Extract the (X, Y) coordinate from the center of the cell holding the provided text.  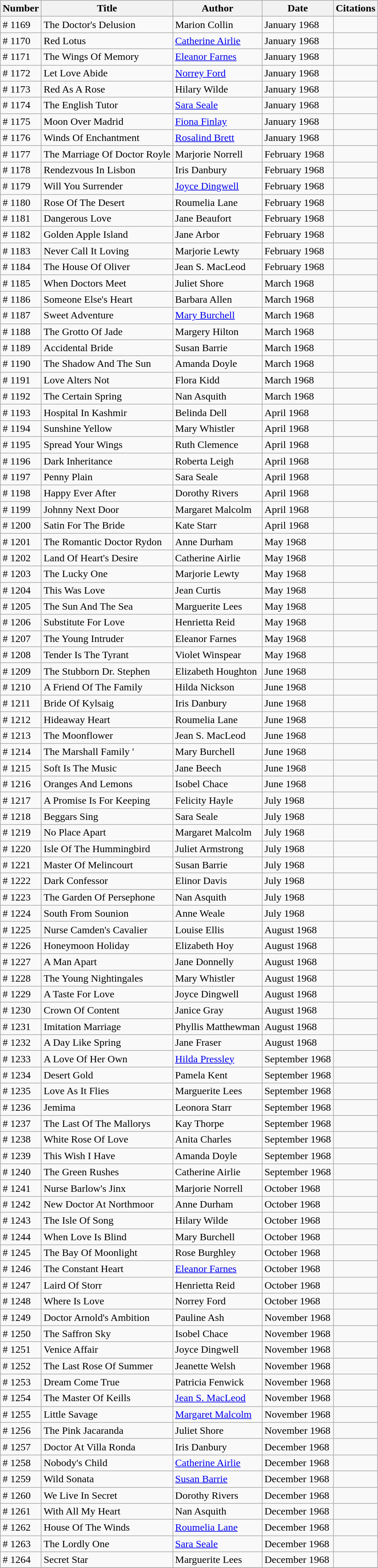
Hilda Nickson (217, 687)
# 1215 (21, 768)
Nobody's Child (107, 1463)
# 1252 (21, 1366)
# 1234 (21, 1075)
A Day Like Spring (107, 1043)
Substitute For Love (107, 622)
The House Of Oliver (107, 267)
A Love Of Her Own (107, 1059)
Rendezvous In Lisbon (107, 170)
Flora Kidd (217, 380)
Crown Of Content (107, 1011)
Desert Gold (107, 1075)
# 1258 (21, 1463)
White Rose Of Love (107, 1140)
# 1214 (21, 752)
The Shadow And The Sun (107, 364)
# 1193 (21, 412)
# 1245 (21, 1253)
Wild Sonata (107, 1479)
The Stubborn Dr. Stephen (107, 671)
Johnny Next Door (107, 510)
Golden Apple Island (107, 235)
Spread Your Wings (107, 445)
The Marriage Of Doctor Royle (107, 154)
# 1185 (21, 283)
# 1172 (21, 73)
# 1201 (21, 542)
Elizabeth Hoy (217, 946)
# 1222 (21, 881)
Jane Fraser (217, 1043)
# 1228 (21, 978)
Citations (355, 8)
# 1188 (21, 332)
The Doctor's Delusion (107, 25)
# 1186 (21, 299)
Jane Donnelly (217, 962)
# 1247 (21, 1285)
Louise Ellis (217, 929)
# 1227 (21, 962)
Doctor Arnold's Ambition (107, 1317)
Beggars Sing (107, 816)
# 1174 (21, 105)
The Bay Of Moonlight (107, 1253)
# 1210 (21, 687)
New Doctor At Northmoor (107, 1204)
Juliet Armstrong (217, 849)
Kate Starr (217, 526)
Anne Weale (217, 913)
Rose Burghley (217, 1253)
The Marshall Family ' (107, 752)
# 1173 (21, 89)
# 1236 (21, 1107)
Hospital In Kashmir (107, 412)
# 1246 (21, 1269)
The Master Of Keills (107, 1398)
The Young Nightingales (107, 978)
Will You Surrender (107, 186)
Moon Over Madrid (107, 121)
A Promise Is For Keeping (107, 800)
# 1190 (21, 364)
The Young Intruder (107, 639)
# 1218 (21, 816)
Laird Of Storr (107, 1285)
# 1223 (21, 897)
# 1202 (21, 558)
Land Of Heart's Desire (107, 558)
Isle Of The Hummingbird (107, 849)
# 1180 (21, 203)
Red As A Rose (107, 89)
Penny Plain (107, 477)
Title (107, 8)
The Green Rushes (107, 1172)
# 1182 (21, 235)
# 1251 (21, 1350)
Rose Of The Desert (107, 203)
Elizabeth Houghton (217, 671)
Kay Thorpe (217, 1123)
Pauline Ash (217, 1317)
# 1189 (21, 348)
The Lordly One (107, 1544)
# 1226 (21, 946)
# 1203 (21, 574)
Leonora Starr (217, 1107)
# 1225 (21, 929)
Date (298, 8)
# 1187 (21, 315)
Little Savage (107, 1414)
# 1200 (21, 526)
This Wish I Have (107, 1156)
# 1264 (21, 1560)
Ruth Clemence (217, 445)
Margery Hilton (217, 332)
# 1169 (21, 25)
Oranges And Lemons (107, 784)
# 1176 (21, 138)
# 1184 (21, 267)
# 1238 (21, 1140)
# 1192 (21, 396)
With All My Heart (107, 1512)
Barbara Allen (217, 299)
House Of The Winds (107, 1528)
Violet Winspear (217, 655)
# 1237 (21, 1123)
# 1191 (21, 380)
# 1231 (21, 1027)
Doctor At Villa Ronda (107, 1447)
Patricia Fenwick (217, 1382)
Venice Affair (107, 1350)
Sunshine Yellow (107, 428)
Let Love Abide (107, 73)
A Friend Of The Family (107, 687)
# 1221 (21, 865)
Love As It Flies (107, 1091)
Happy Ever After (107, 493)
# 1262 (21, 1528)
# 1181 (21, 219)
Secret Star (107, 1560)
The Last Of The Mallorys (107, 1123)
Where Is Love (107, 1301)
Jemima (107, 1107)
Soft Is The Music (107, 768)
# 1211 (21, 703)
# 1208 (21, 655)
The Constant Heart (107, 1269)
# 1250 (21, 1334)
The Grotto Of Jade (107, 332)
# 1260 (21, 1495)
No Place Apart (107, 833)
# 1261 (21, 1512)
Dream Come True (107, 1382)
The Lucky One (107, 574)
Satin For The Bride (107, 526)
# 1257 (21, 1447)
Jane Arbor (217, 235)
The Pink Jacaranda (107, 1430)
The Certain Spring (107, 396)
# 1212 (21, 720)
The English Tutor (107, 105)
# 1240 (21, 1172)
# 1175 (21, 121)
Marion Collin (217, 25)
Janice Gray (217, 1011)
# 1206 (21, 622)
Pamela Kent (217, 1075)
Jane Beaufort (217, 219)
# 1197 (21, 477)
# 1244 (21, 1237)
The Isle Of Song (107, 1220)
Master Of Melincourt (107, 865)
When Doctors Meet (107, 283)
Hideaway Heart (107, 720)
Belinda Dell (217, 412)
# 1198 (21, 493)
Felicity Hayle (217, 800)
Dangerous Love (107, 219)
# 1195 (21, 445)
Jean Curtis (217, 590)
Nurse Barlow's Jinx (107, 1188)
Number (21, 8)
Dark Inheritance (107, 461)
# 1213 (21, 736)
# 1171 (21, 57)
# 1179 (21, 186)
# 1254 (21, 1398)
Bride Of Kylsaig (107, 703)
We Live In Secret (107, 1495)
# 1170 (21, 41)
# 1256 (21, 1430)
Never Call It Loving (107, 251)
The Romantic Doctor Rydon (107, 542)
# 1183 (21, 251)
The Sun And The Sea (107, 606)
# 1263 (21, 1544)
# 1239 (21, 1156)
Honeymoon Holiday (107, 946)
The Wings Of Memory (107, 57)
The Moonflower (107, 736)
Fiona Finlay (217, 121)
Red Lotus (107, 41)
# 1248 (21, 1301)
# 1196 (21, 461)
# 1204 (21, 590)
# 1220 (21, 849)
Hilda Pressley (217, 1059)
# 1232 (21, 1043)
# 1241 (21, 1188)
# 1205 (21, 606)
# 1259 (21, 1479)
Anita Charles (217, 1140)
Jane Beech (217, 768)
A Taste For Love (107, 994)
Author (217, 8)
# 1207 (21, 639)
# 1253 (21, 1382)
Dark Confessor (107, 881)
The Saffron Sky (107, 1334)
Someone Else's Heart (107, 299)
Rosalind Brett (217, 138)
# 1243 (21, 1220)
Nurse Camden's Cavalier (107, 929)
Tender Is The Tyrant (107, 655)
# 1219 (21, 833)
The Garden Of Persephone (107, 897)
Phyllis Matthewman (217, 1027)
# 1216 (21, 784)
# 1233 (21, 1059)
This Was Love (107, 590)
# 1224 (21, 913)
Love Alters Not (107, 380)
# 1217 (21, 800)
A Man Apart (107, 962)
# 1199 (21, 510)
Accidental Bride (107, 348)
# 1177 (21, 154)
# 1242 (21, 1204)
Winds Of Enchantment (107, 138)
Sweet Adventure (107, 315)
# 1235 (21, 1091)
# 1209 (21, 671)
# 1178 (21, 170)
# 1255 (21, 1414)
# 1229 (21, 994)
Imitation Marriage (107, 1027)
When Love Is Blind (107, 1237)
# 1230 (21, 1011)
Roberta Leigh (217, 461)
South From Sounion (107, 913)
Jeanette Welsh (217, 1366)
Elinor Davis (217, 881)
# 1194 (21, 428)
The Last Rose Of Summer (107, 1366)
# 1249 (21, 1317)
